Scan for the cell matching the given text and deliver its [X, Y] coordinate at center. 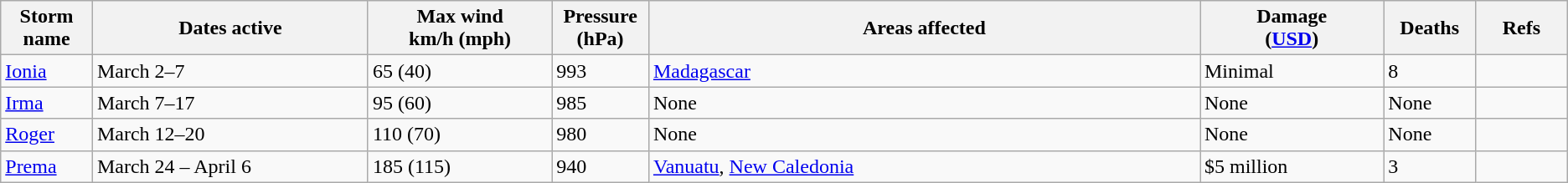
Prema [47, 166]
Max windkm/h (mph) [459, 28]
95 (60) [459, 103]
Damage(USD) [1292, 28]
Irma [47, 103]
Areas affected [924, 28]
March 2–7 [230, 71]
Ionia [47, 71]
985 [601, 103]
Madagascar [924, 71]
Storm name [47, 28]
March 12–20 [230, 135]
185 (115) [459, 166]
Deaths [1430, 28]
993 [601, 71]
March 7–17 [230, 103]
Refs [1521, 28]
$5 million [1292, 166]
Minimal [1292, 71]
Pressure(hPa) [601, 28]
3 [1430, 166]
Dates active [230, 28]
Vanuatu, New Caledonia [924, 166]
March 24 – April 6 [230, 166]
Roger [47, 135]
940 [601, 166]
110 (70) [459, 135]
65 (40) [459, 71]
980 [601, 135]
8 [1430, 71]
